Find where the given text appears and provide that cell's center as [x, y] coordinate. 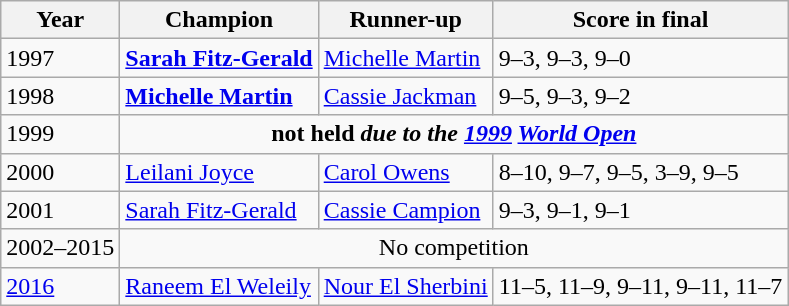
Cassie Jackman [406, 96]
2000 [60, 172]
No competition [454, 248]
Raneem El Weleily [219, 286]
8–10, 9–7, 9–5, 3–9, 9–5 [640, 172]
2001 [60, 210]
Champion [219, 20]
2002–2015 [60, 248]
1999 [60, 134]
11–5, 11–9, 9–11, 9–11, 11–7 [640, 286]
Carol Owens [406, 172]
Year [60, 20]
Runner-up [406, 20]
Score in final [640, 20]
9–3, 9–1, 9–1 [640, 210]
Cassie Campion [406, 210]
Nour El Sherbini [406, 286]
9–3, 9–3, 9–0 [640, 58]
2016 [60, 286]
Leilani Joyce [219, 172]
not held due to the 1999 World Open [454, 134]
1998 [60, 96]
9–5, 9–3, 9–2 [640, 96]
1997 [60, 58]
